Scan for the cell matching the given text and deliver its [X, Y] coordinate at center. 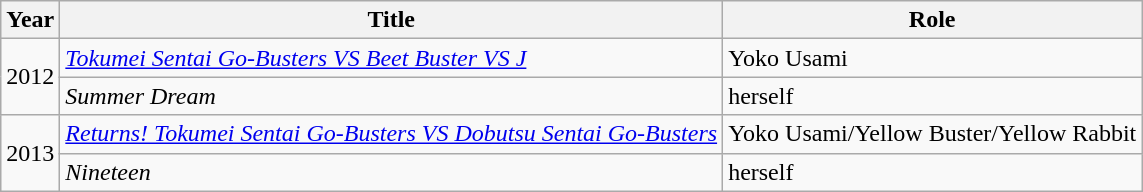
Year [30, 20]
Summer Dream [392, 96]
Title [392, 20]
Yoko Usami [932, 58]
2012 [30, 77]
Role [932, 20]
Yoko Usami/Yellow Buster/Yellow Rabbit [932, 134]
2013 [30, 153]
Nineteen [392, 172]
Returns! Tokumei Sentai Go-Busters VS Dobutsu Sentai Go-Busters [392, 134]
Tokumei Sentai Go-Busters VS Beet Buster VS J [392, 58]
